Output the (X, Y) coordinate of the center of the cell containing the given text.  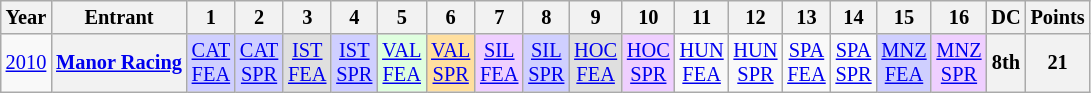
1 (211, 17)
HOCFEA (596, 63)
CATSPR (259, 63)
ISTSPR (354, 63)
13 (806, 17)
10 (648, 17)
8 (546, 17)
21 (1058, 63)
VALFEA (402, 63)
Year (26, 17)
DC (1006, 17)
9 (596, 17)
SILFEA (499, 63)
Points (1058, 17)
12 (756, 17)
11 (702, 17)
2010 (26, 63)
16 (958, 17)
ISTFEA (307, 63)
2 (259, 17)
SPAFEA (806, 63)
14 (854, 17)
Manor Racing (119, 63)
MNZSPR (958, 63)
VALSPR (450, 63)
3 (307, 17)
4 (354, 17)
MNZFEA (904, 63)
CATFEA (211, 63)
Entrant (119, 17)
7 (499, 17)
SILSPR (546, 63)
6 (450, 17)
15 (904, 17)
8th (1006, 63)
5 (402, 17)
SPASPR (854, 63)
HUNSPR (756, 63)
HUNFEA (702, 63)
HOCSPR (648, 63)
